From the cell containing the given text, extract its center point as [x, y] coordinate. 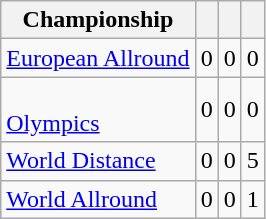
European Allround [98, 58]
5 [252, 161]
Olympics [98, 110]
World Allround [98, 199]
1 [252, 199]
Championship [98, 20]
World Distance [98, 161]
